Detect which cell encompasses the target text, then output its [x, y] center coordinate. 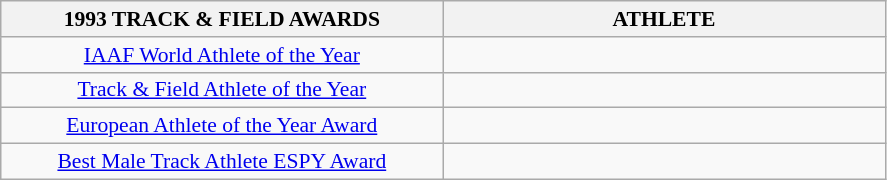
IAAF World Athlete of the Year [222, 55]
Best Male Track Athlete ESPY Award [222, 162]
1993 TRACK & FIELD AWARDS [222, 19]
European Athlete of the Year Award [222, 126]
Track & Field Athlete of the Year [222, 90]
ATHLETE [664, 19]
